Scan for the cell matching the given text and deliver its (X, Y) coordinate at center. 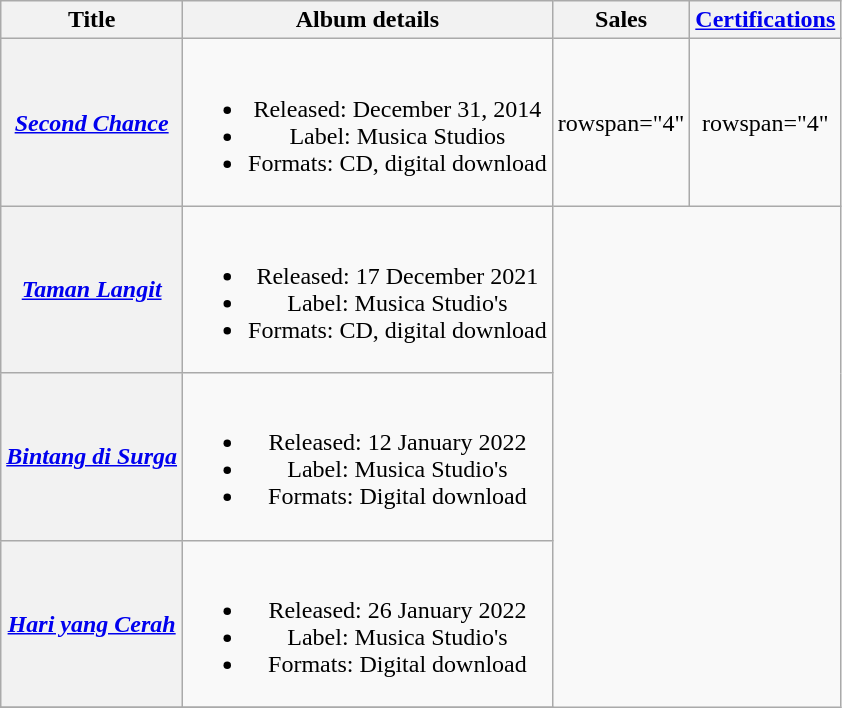
Released: December 31, 2014Label: Musica StudiosFormats: CD, digital download (368, 122)
Released: 12 January 2022Label: Musica Studio'sFormats: Digital download (368, 456)
Bintang di Surga (92, 456)
Taman Langit (92, 290)
Hari yang Cerah (92, 624)
Certifications (766, 20)
Sales (621, 20)
Released: 26 January 2022Label: Musica Studio'sFormats: Digital download (368, 624)
Second Chance (92, 122)
Album details (368, 20)
Title (92, 20)
Released: 17 December 2021Label: Musica Studio'sFormats: CD, digital download (368, 290)
